Return (X, Y) of the center of cell containing provided text 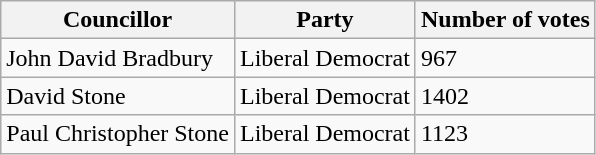
Number of votes (505, 20)
1402 (505, 96)
John David Bradbury (118, 58)
Councillor (118, 20)
967 (505, 58)
1123 (505, 134)
Paul Christopher Stone (118, 134)
David Stone (118, 96)
Party (324, 20)
